Extract the (X, Y) coordinate from the center of the cell holding the provided text.  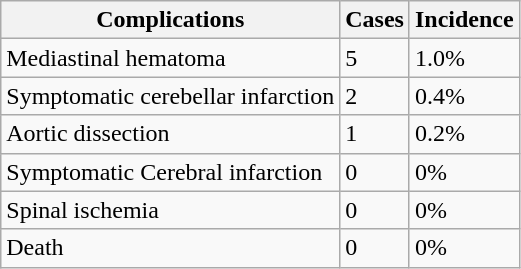
Cases (375, 20)
2 (375, 96)
1 (375, 134)
Mediastinal hematoma (170, 58)
Death (170, 248)
Aortic dissection (170, 134)
Complications (170, 20)
Spinal ischemia (170, 210)
1.0% (464, 58)
Symptomatic cerebellar infarction (170, 96)
0.2% (464, 134)
5 (375, 58)
0.4% (464, 96)
Incidence (464, 20)
Symptomatic Cerebral infarction (170, 172)
